Locate the cell with the specified text and output its (x, y) center coordinate. 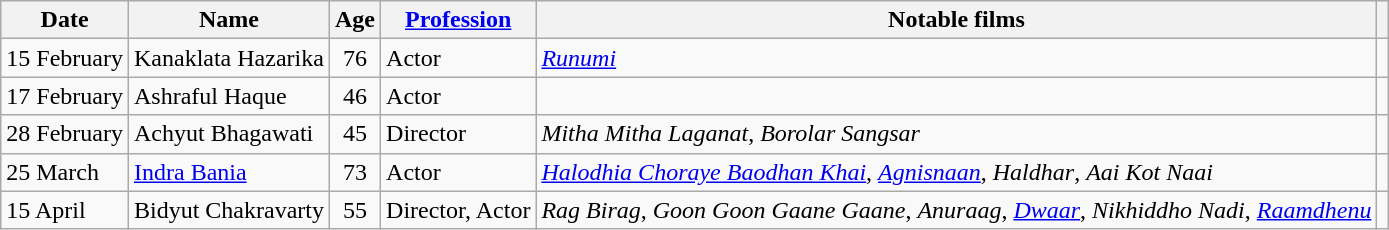
Age (354, 20)
Director, Actor (458, 210)
15 April (65, 210)
55 (354, 210)
Bidyut Chakravarty (228, 210)
Indra Bania (228, 172)
Rag Birag, Goon Goon Gaane Gaane, Anuraag, Dwaar, Nikhiddho Nadi, Raamdhenu (956, 210)
46 (354, 96)
76 (354, 58)
Name (228, 20)
Halodhia Choraye Baodhan Khai, Agnisnaan, Haldhar, Aai Kot Naai (956, 172)
28 February (65, 134)
Mitha Mitha Laganat, Borolar Sangsar (956, 134)
Date (65, 20)
Kanaklata Hazarika (228, 58)
17 February (65, 96)
Director (458, 134)
25 March (65, 172)
Achyut Bhagawati (228, 134)
73 (354, 172)
15 February (65, 58)
Runumi (956, 58)
45 (354, 134)
Profession (458, 20)
Ashraful Haque (228, 96)
Notable films (956, 20)
